Return (x, y) of the center of cell containing provided text 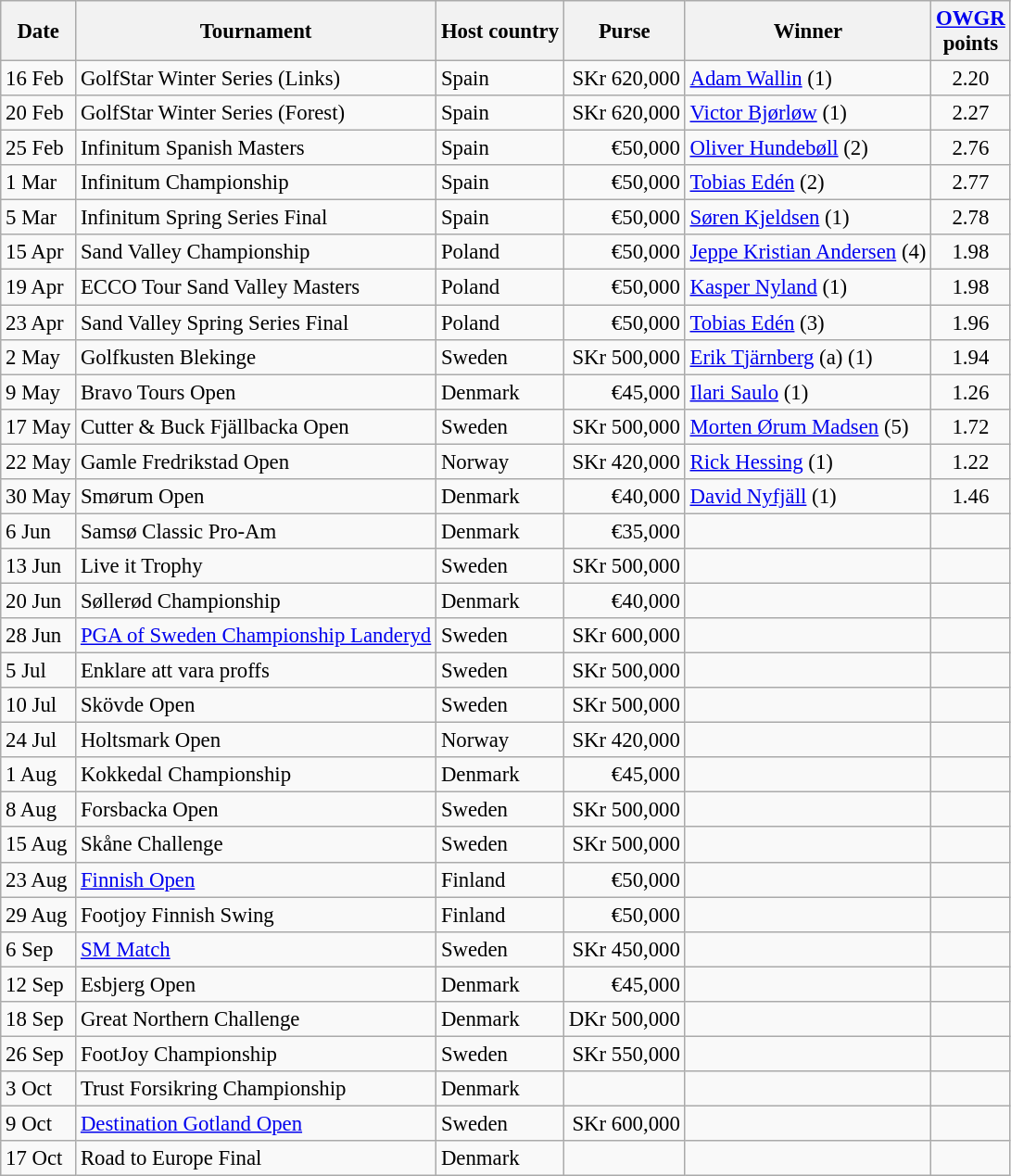
Samsø Classic Pro-Am (256, 531)
10 Jul (39, 705)
2.78 (971, 218)
Purse (625, 32)
Bravo Tours Open (256, 392)
Winner (808, 32)
Tobias Edén (2) (808, 183)
1.22 (971, 462)
5 Jul (39, 671)
Adam Wallin (1) (808, 79)
Live it Trophy (256, 566)
Smørum Open (256, 497)
Søren Kjeldsen (1) (808, 218)
Sand Valley Championship (256, 253)
2.76 (971, 148)
Forsbacka Open (256, 810)
Infinitum Spanish Masters (256, 148)
David Nyfjäll (1) (808, 497)
13 Jun (39, 566)
SKr 450,000 (625, 949)
24 Jul (39, 740)
23 Apr (39, 322)
9 May (39, 392)
Jeppe Kristian Andersen (4) (808, 253)
OWGRpoints (971, 32)
Cutter & Buck Fjällbacka Open (256, 426)
€35,000 (625, 531)
Finnish Open (256, 879)
FootJoy Championship (256, 1054)
SKr 550,000 (625, 1054)
Tournament (256, 32)
Host country (500, 32)
6 Jun (39, 531)
26 Sep (39, 1054)
Esbjerg Open (256, 984)
Date (39, 32)
Infinitum Championship (256, 183)
19 Apr (39, 287)
23 Aug (39, 879)
2.77 (971, 183)
Skåne Challenge (256, 845)
12 Sep (39, 984)
Great Northern Challenge (256, 1019)
PGA of Sweden Championship Landeryd (256, 636)
18 Sep (39, 1019)
Tobias Edén (3) (808, 322)
Golfkusten Blekinge (256, 357)
Kasper Nyland (1) (808, 287)
2 May (39, 357)
15 Apr (39, 253)
29 Aug (39, 915)
ECCO Tour Sand Valley Masters (256, 287)
1 Aug (39, 775)
Victor Bjørløw (1) (808, 113)
22 May (39, 462)
Kokkedal Championship (256, 775)
Sand Valley Spring Series Final (256, 322)
SM Match (256, 949)
GolfStar Winter Series (Links) (256, 79)
2.20 (971, 79)
1 Mar (39, 183)
5 Mar (39, 218)
Ilari Saulo (1) (808, 392)
25 Feb (39, 148)
6 Sep (39, 949)
1.46 (971, 497)
1.96 (971, 322)
Rick Hessing (1) (808, 462)
8 Aug (39, 810)
17 May (39, 426)
16 Feb (39, 79)
Søllerød Championship (256, 601)
GolfStar Winter Series (Forest) (256, 113)
Holtsmark Open (256, 740)
Enklare att vara proffs (256, 671)
20 Jun (39, 601)
DKr 500,000 (625, 1019)
Gamle Fredrikstad Open (256, 462)
3 Oct (39, 1089)
1.72 (971, 426)
30 May (39, 497)
17 Oct (39, 1158)
Erik Tjärnberg (a) (1) (808, 357)
20 Feb (39, 113)
1.26 (971, 392)
Skövde Open (256, 705)
2.27 (971, 113)
Destination Gotland Open (256, 1123)
28 Jun (39, 636)
9 Oct (39, 1123)
1.94 (971, 357)
Infinitum Spring Series Final (256, 218)
Road to Europe Final (256, 1158)
Trust Forsikring Championship (256, 1089)
Morten Ørum Madsen (5) (808, 426)
15 Aug (39, 845)
Oliver Hundebøll (2) (808, 148)
Footjoy Finnish Swing (256, 915)
